Locate the cell with the specified text and output its [X, Y] center coordinate. 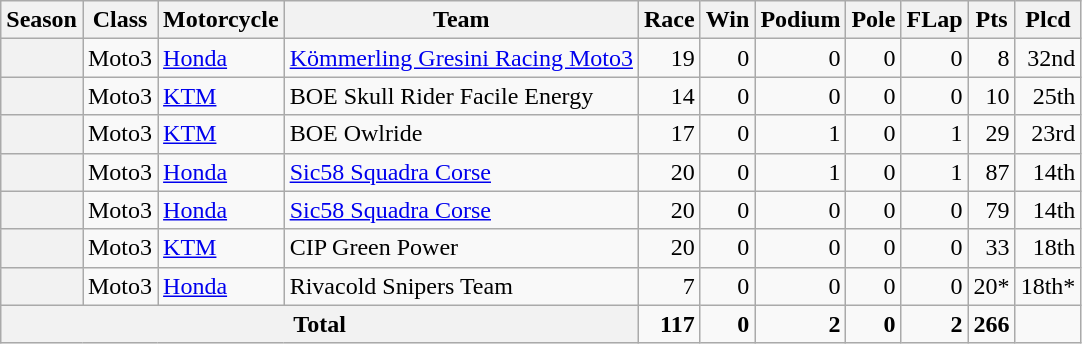
266 [992, 324]
33 [992, 248]
17 [669, 134]
Race [669, 20]
79 [992, 210]
7 [669, 286]
Pole [874, 20]
8 [992, 58]
Win [728, 20]
Team [461, 20]
CIP Green Power [461, 248]
18th [1048, 248]
Rivacold Snipers Team [461, 286]
19 [669, 58]
29 [992, 134]
BOE Skull Rider Facile Energy [461, 96]
87 [992, 172]
117 [669, 324]
Kömmerling Gresini Racing Moto3 [461, 58]
10 [992, 96]
14 [669, 96]
20* [992, 286]
Class [120, 20]
FLap [934, 20]
BOE Owlride [461, 134]
Plcd [1048, 20]
Motorcycle [222, 20]
Season [42, 20]
23rd [1048, 134]
Pts [992, 20]
25th [1048, 96]
Podium [800, 20]
32nd [1048, 58]
18th* [1048, 286]
Total [320, 324]
